Return the [x, y] coordinate for the center point of the cell that contains the specified text.  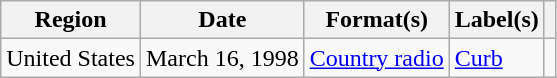
Label(s) [496, 20]
Curb [496, 58]
United States [71, 58]
Country radio [376, 58]
Date [222, 20]
March 16, 1998 [222, 58]
Format(s) [376, 20]
Region [71, 20]
